Pinpoint the cell where the given text exists, returning its (X, Y) midpoint coordinate. 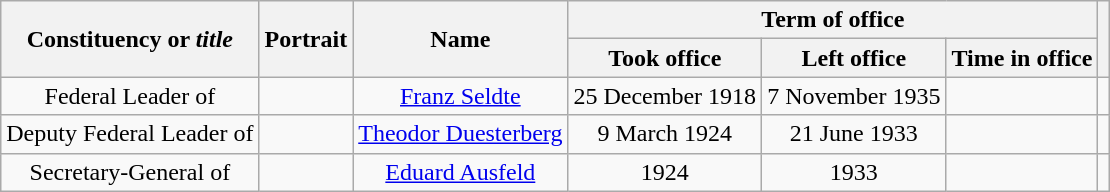
Federal Leader of (130, 96)
1924 (665, 172)
21 June 1933 (854, 134)
Secretary-General of (130, 172)
7 November 1935 (854, 96)
Constituency or title (130, 39)
Time in office (1022, 58)
Name (460, 39)
Franz Seldte (460, 96)
Eduard Ausfeld (460, 172)
Portrait (306, 39)
1933 (854, 172)
Term of office (833, 20)
Left office (854, 58)
9 March 1924 (665, 134)
Deputy Federal Leader of (130, 134)
Took office (665, 58)
Theodor Duesterberg (460, 134)
25 December 1918 (665, 96)
